Extract the [X, Y] coordinate from the center of the cell holding the provided text.  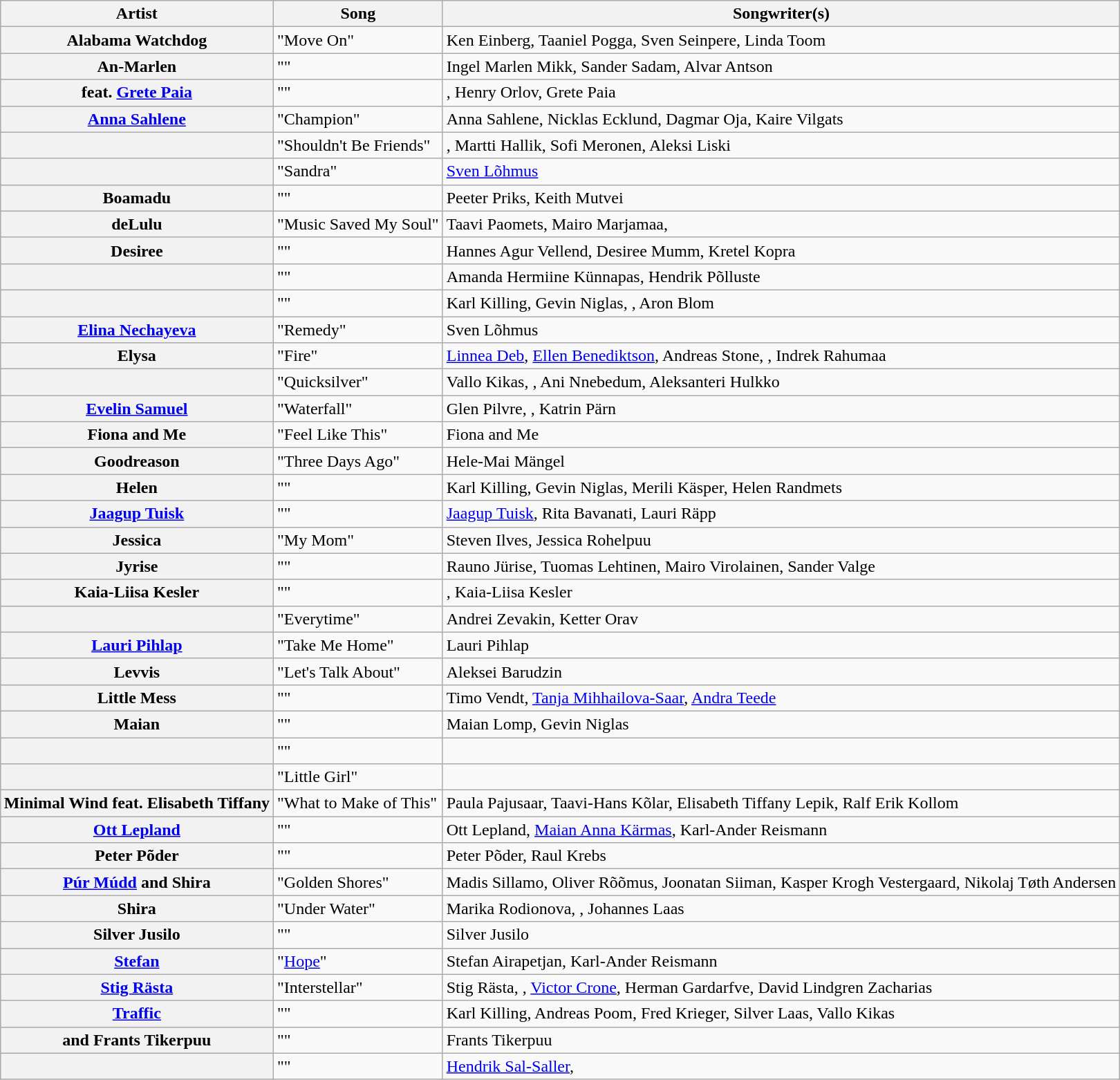
Aleksei Barudzin [781, 671]
Púr Múdd and Shira [137, 882]
Evelin Samuel [137, 409]
"Feel Like This" [358, 435]
"Under Water" [358, 909]
"Shouldn't Be Friends" [358, 145]
Minimal Wind feat. Elisabeth Tiffany [137, 803]
"Interstellar" [358, 987]
Timo Vendt, Tanja Mihhailova-Saar, Andra Teede [781, 698]
Jaagup Tuisk, Rita Bavanati, Lauri Räpp [781, 514]
Hendrik Sal-Saller, [781, 1066]
Ott Lepland, Maian Anna Kärmas, Karl-Ander Reismann [781, 830]
Jessica [137, 540]
"Take Me Home" [358, 645]
Jaagup Tuisk [137, 514]
"Music Saved My Soul" [358, 224]
Boamadu [137, 198]
Glen Pilvre, , Katrin Pärn [781, 409]
Anna Sahlene [137, 119]
Karl Killing, Gevin Niglas, , Aron Blom [781, 303]
"Move On" [358, 40]
Stig Rästa [137, 987]
Stefan Airapetjan, Karl-Ander Reismann [781, 961]
Paula Pajusaar, Taavi-Hans Kõlar, Elisabeth Tiffany Lepik, Ralf Erik Kollom [781, 803]
, Henry Orlov, Grete Paia [781, 93]
"My Mom" [358, 540]
"Fire" [358, 356]
Amanda Hermiine Künnapas, Hendrik Põlluste [781, 277]
"Let's Talk About" [358, 671]
Karl Killing, Andreas Poom, Fred Krieger, Silver Laas, Vallo Kikas [781, 1014]
Frants Tikerpuu [781, 1040]
Maian Lomp, Gevin Niglas [781, 724]
Rauno Jürise, Tuomas Lehtinen, Mairo Virolainen, Sander Valge [781, 566]
Desiree [137, 250]
Elysa [137, 356]
"Remedy" [358, 330]
, Martti Hallik, Sofi Meronen, Aleksi Liski [781, 145]
Song [358, 14]
Little Mess [137, 698]
Levvis [137, 671]
Shira [137, 909]
Peeter Priks, Keith Mutvei [781, 198]
"Quicksilver" [358, 382]
"Golden Shores" [358, 882]
Helen [137, 487]
Ott Lepland [137, 830]
Ken Einberg, Taaniel Pogga, Sven Seinpere, Linda Toom [781, 40]
Hele-Mai Mängel [781, 461]
Traffic [137, 1014]
"Waterfall" [358, 409]
deLulu [137, 224]
Madis Sillamo, Oliver Rõõmus, Joonatan Siiman, Kasper Krogh Vestergaard, Nikolaj Tøth Andersen [781, 882]
An-Marlen [137, 66]
"Sandra" [358, 171]
Steven Ilves, Jessica Rohelpuu [781, 540]
"Hope" [358, 961]
Peter Põder, Raul Krebs [781, 856]
Stefan [137, 961]
Maian [137, 724]
"Champion" [358, 119]
and Frants Tikerpuu [137, 1040]
Jyrise [137, 566]
Taavi Paomets, Mairo Marjamaa, [781, 224]
"What to Make of This" [358, 803]
Andrei Zevakin, Ketter Orav [781, 619]
"Little Girl" [358, 777]
Peter Põder [137, 856]
Anna Sahlene, Nicklas Ecklund, Dagmar Oja, Kaire Vilgats [781, 119]
Kaia-Liisa Kesler [137, 593]
feat. Grete Paia [137, 93]
"Three Days Ago" [358, 461]
Songwriter(s) [781, 14]
Hannes Agur Vellend, Desiree Mumm, Kretel Kopra [781, 250]
Goodreason [137, 461]
Linnea Deb, Ellen Benediktson, Andreas Stone, , Indrek Rahumaa [781, 356]
Stig Rästa, , Victor Crone, Herman Gardarfve, David Lindgren Zacharias [781, 987]
Marika Rodionova, , Johannes Laas [781, 909]
"Everytime" [358, 619]
Elina Nechayeva [137, 330]
Karl Killing, Gevin Niglas, Merili Käsper, Helen Randmets [781, 487]
Ingel Marlen Mikk, Sander Sadam, Alvar Antson [781, 66]
Alabama Watchdog [137, 40]
Artist [137, 14]
Vallo Kikas, , Ani Nnebedum, Aleksanteri Hulkko [781, 382]
, Kaia-Liisa Kesler [781, 593]
